Search for the cell housing the specified text and yield its [X, Y] center coordinate. 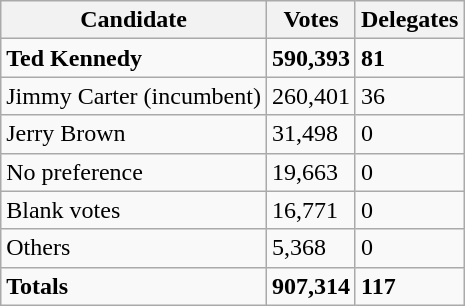
Jimmy Carter (incumbent) [134, 96]
Others [134, 248]
16,771 [310, 210]
81 [409, 58]
Ted Kennedy [134, 58]
590,393 [310, 58]
117 [409, 286]
No preference [134, 172]
31,498 [310, 134]
Candidate [134, 20]
Votes [310, 20]
Totals [134, 286]
19,663 [310, 172]
Blank votes [134, 210]
Delegates [409, 20]
Jerry Brown [134, 134]
5,368 [310, 248]
260,401 [310, 96]
907,314 [310, 286]
36 [409, 96]
